Locate the cell with the specified text and output its (X, Y) center coordinate. 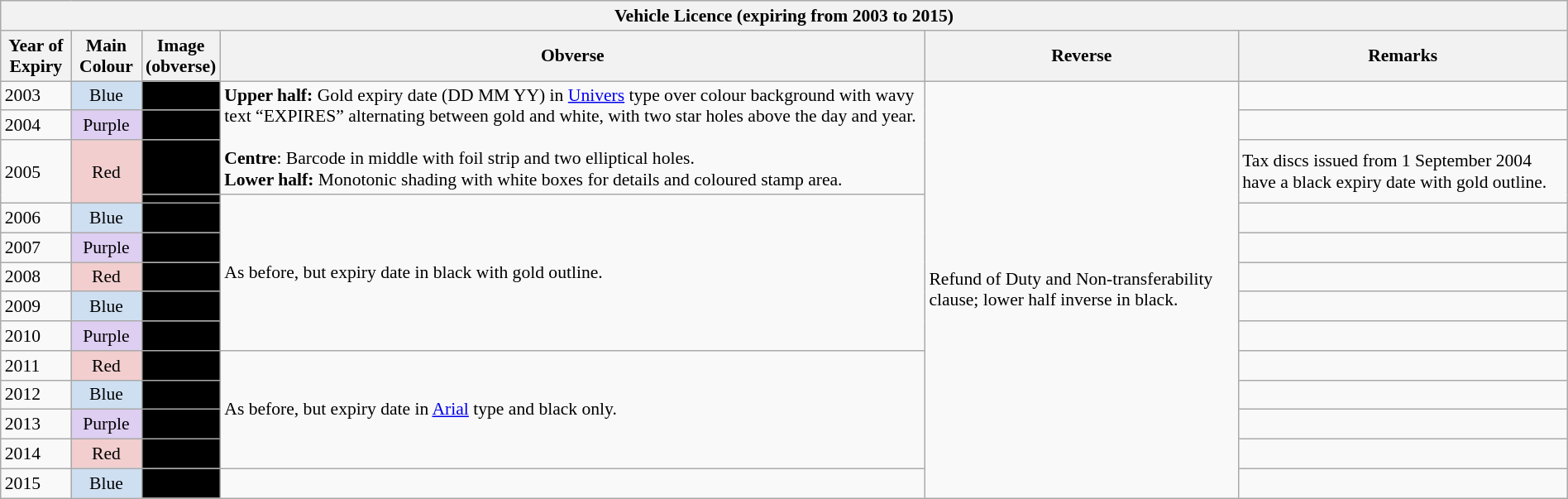
2012 (36, 395)
2008 (36, 277)
2009 (36, 307)
2004 (36, 126)
Refund of Duty and Non-transferability clause; lower half inverse in black. (1082, 290)
2006 (36, 218)
2010 (36, 336)
2007 (36, 247)
Image (obverse) (180, 56)
2015 (36, 483)
Tax discs issued from 1 September 2004 have a black expiry date with gold outline. (1403, 171)
2013 (36, 425)
Vehicle Licence (expiring from 2003 to 2015) (784, 16)
As before, but expiry date in Arial type and black only. (572, 410)
2005 (36, 171)
Obverse (572, 56)
Year of Expiry (36, 56)
Main Colour (106, 56)
2011 (36, 366)
2014 (36, 454)
Reverse (1082, 56)
Remarks (1403, 56)
2003 (36, 96)
As before, but expiry date in black with gold outline. (572, 273)
